Extract the [x, y] coordinate from the center of the cell holding the provided text.  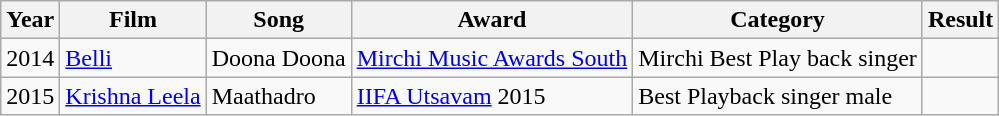
Belli [133, 58]
Award [492, 20]
Doona Doona [278, 58]
Krishna Leela [133, 96]
Result [960, 20]
Mirchi Best Play back singer [778, 58]
Song [278, 20]
Category [778, 20]
Best Playback singer male [778, 96]
IIFA Utsavam 2015 [492, 96]
Film [133, 20]
Mirchi Music Awards South [492, 58]
2015 [30, 96]
Maathadro [278, 96]
Year [30, 20]
2014 [30, 58]
